From the cell containing the given text, extract its center point as (x, y) coordinate. 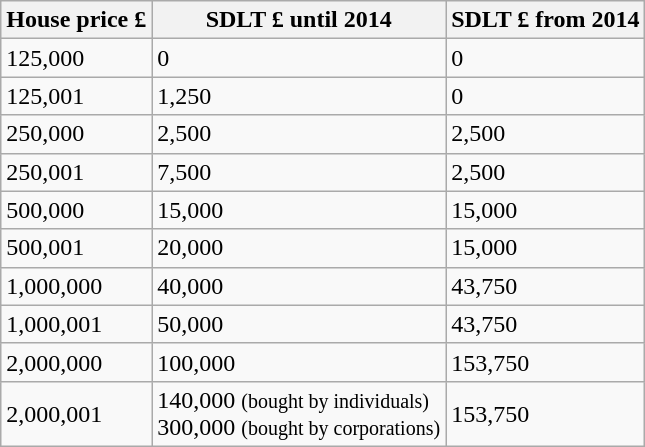
2,000,001 (76, 414)
500,001 (76, 248)
50,000 (299, 324)
1,000,001 (76, 324)
500,000 (76, 210)
7,500 (299, 172)
100,000 (299, 362)
2,000,000 (76, 362)
125,000 (76, 58)
1,000,000 (76, 286)
1,250 (299, 96)
20,000 (299, 248)
House price £ (76, 20)
125,001 (76, 96)
SDLT £ until 2014 (299, 20)
SDLT £ from 2014 (546, 20)
250,000 (76, 134)
40,000 (299, 286)
140,000 (bought by individuals) 300,000 (bought by corporations) (299, 414)
250,001 (76, 172)
